Scan for the cell matching the given text and deliver its (X, Y) coordinate at center. 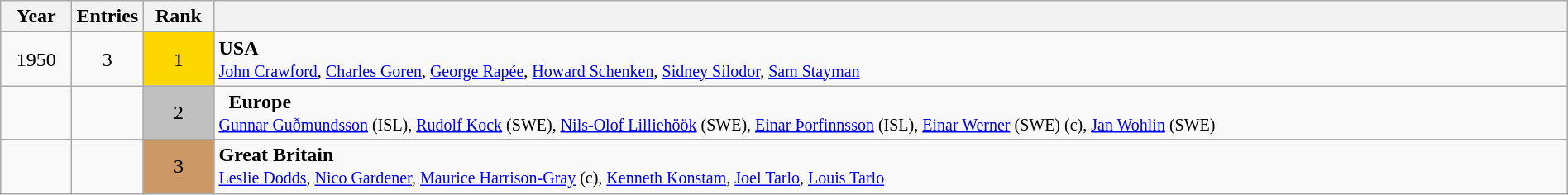
USAJohn Crawford, Charles Goren, George Rapée, Howard Schenken, Sidney Silodor, Sam Stayman (891, 59)
Year (36, 17)
1950 (36, 59)
Entries (108, 17)
1 (179, 59)
EuropeGunnar Guðmundsson (ISL), Rudolf Kock (SWE), Nils-Olof Lilliehöök (SWE), Einar Þorfinnsson (ISL), Einar Werner (SWE) (c), Jan Wohlin (SWE) (891, 112)
2 (179, 112)
Rank (179, 17)
Great BritainLeslie Dodds, Nico Gardener, Maurice Harrison-Gray (c), Kenneth Konstam, Joel Tarlo, Louis Tarlo (891, 167)
